Return [X, Y] of the center of cell containing provided text 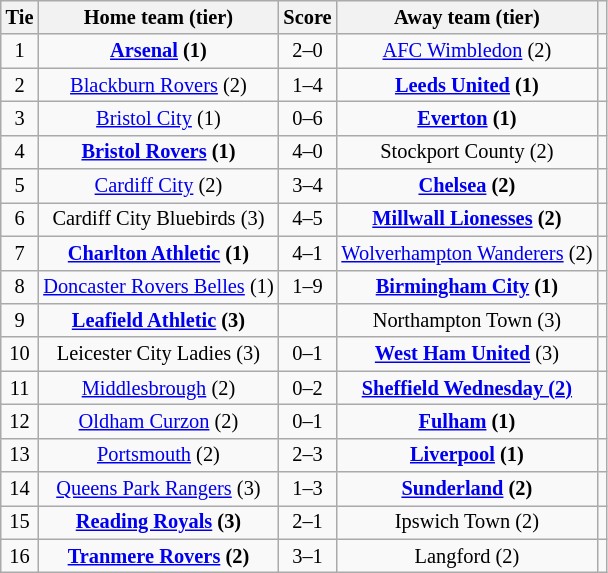
Millwall Lionesses (2) [466, 219]
Doncaster Rovers Belles (1) [158, 287]
7 [20, 253]
Cardiff City (2) [158, 186]
16 [20, 556]
Ipswich Town (2) [466, 522]
3–4 [308, 186]
11 [20, 388]
Home team (tier) [158, 17]
13 [20, 455]
4–0 [308, 152]
Blackburn Rovers (2) [158, 85]
Charlton Athletic (1) [158, 253]
Oldham Curzon (2) [158, 421]
15 [20, 522]
0–6 [308, 118]
Queens Park Rangers (3) [158, 489]
Birmingham City (1) [466, 287]
5 [20, 186]
Arsenal (1) [158, 51]
Langford (2) [466, 556]
Chelsea (2) [466, 186]
6 [20, 219]
Sheffield Wednesday (2) [466, 388]
Bristol Rovers (1) [158, 152]
0–2 [308, 388]
Middlesbrough (2) [158, 388]
Leeds United (1) [466, 85]
4–5 [308, 219]
Tie [20, 17]
3 [20, 118]
Cardiff City Bluebirds (3) [158, 219]
2 [20, 85]
10 [20, 354]
Everton (1) [466, 118]
1–4 [308, 85]
3–1 [308, 556]
2–1 [308, 522]
Tranmere Rovers (2) [158, 556]
Leicester City Ladies (3) [158, 354]
12 [20, 421]
Leafield Athletic (3) [158, 320]
1–3 [308, 489]
9 [20, 320]
Away team (tier) [466, 17]
4–1 [308, 253]
2–3 [308, 455]
Fulham (1) [466, 421]
Bristol City (1) [158, 118]
Wolverhampton Wanderers (2) [466, 253]
AFC Wimbledon (2) [466, 51]
Stockport County (2) [466, 152]
1–9 [308, 287]
4 [20, 152]
Northampton Town (3) [466, 320]
West Ham United (3) [466, 354]
Reading Royals (3) [158, 522]
Sunderland (2) [466, 489]
Portsmouth (2) [158, 455]
8 [20, 287]
2–0 [308, 51]
14 [20, 489]
Liverpool (1) [466, 455]
Score [308, 17]
1 [20, 51]
